Return the [X, Y] coordinate for the center point of the cell that contains the specified text.  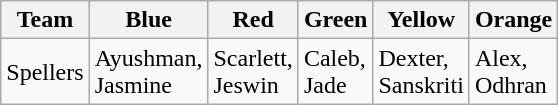
Alex,Odhran [513, 72]
Yellow [421, 20]
Caleb,Jade [336, 72]
Spellers [45, 72]
Scarlett,Jeswin [253, 72]
Team [45, 20]
Green [336, 20]
Dexter,Sanskriti [421, 72]
Red [253, 20]
Orange [513, 20]
Ayushman,Jasmine [148, 72]
Blue [148, 20]
